Detect which cell encompasses the target text, then output its (x, y) center coordinate. 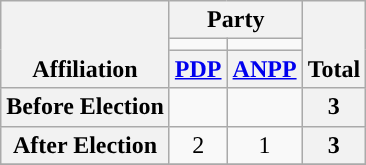
Total (334, 44)
2 (198, 145)
Before Election (86, 107)
ANPP (264, 69)
1 (264, 145)
PDP (198, 69)
Party (236, 20)
After Election (86, 145)
Affiliation (86, 44)
